Extract the (x, y) coordinate from the center of the cell holding the provided text.  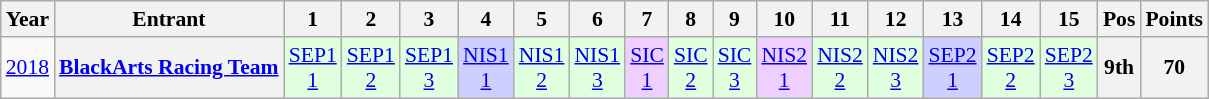
7 (647, 19)
NIS23 (896, 68)
15 (1069, 19)
SIC3 (735, 68)
2 (371, 19)
3 (429, 19)
SEP13 (429, 68)
1 (313, 19)
NIS12 (542, 68)
9th (1120, 68)
13 (952, 19)
SEP23 (1069, 68)
Year (28, 19)
2018 (28, 68)
9 (735, 19)
4 (486, 19)
6 (597, 19)
5 (542, 19)
70 (1174, 68)
BlackArts Racing Team (169, 68)
NIS13 (597, 68)
SEP11 (313, 68)
Pos (1120, 19)
SIC2 (691, 68)
8 (691, 19)
Points (1174, 19)
NIS21 (784, 68)
NIS11 (486, 68)
Entrant (169, 19)
SEP21 (952, 68)
SEP12 (371, 68)
SEP22 (1011, 68)
12 (896, 19)
11 (840, 19)
SIC1 (647, 68)
14 (1011, 19)
NIS22 (840, 68)
10 (784, 19)
